Return (x, y) of the center of cell containing provided text 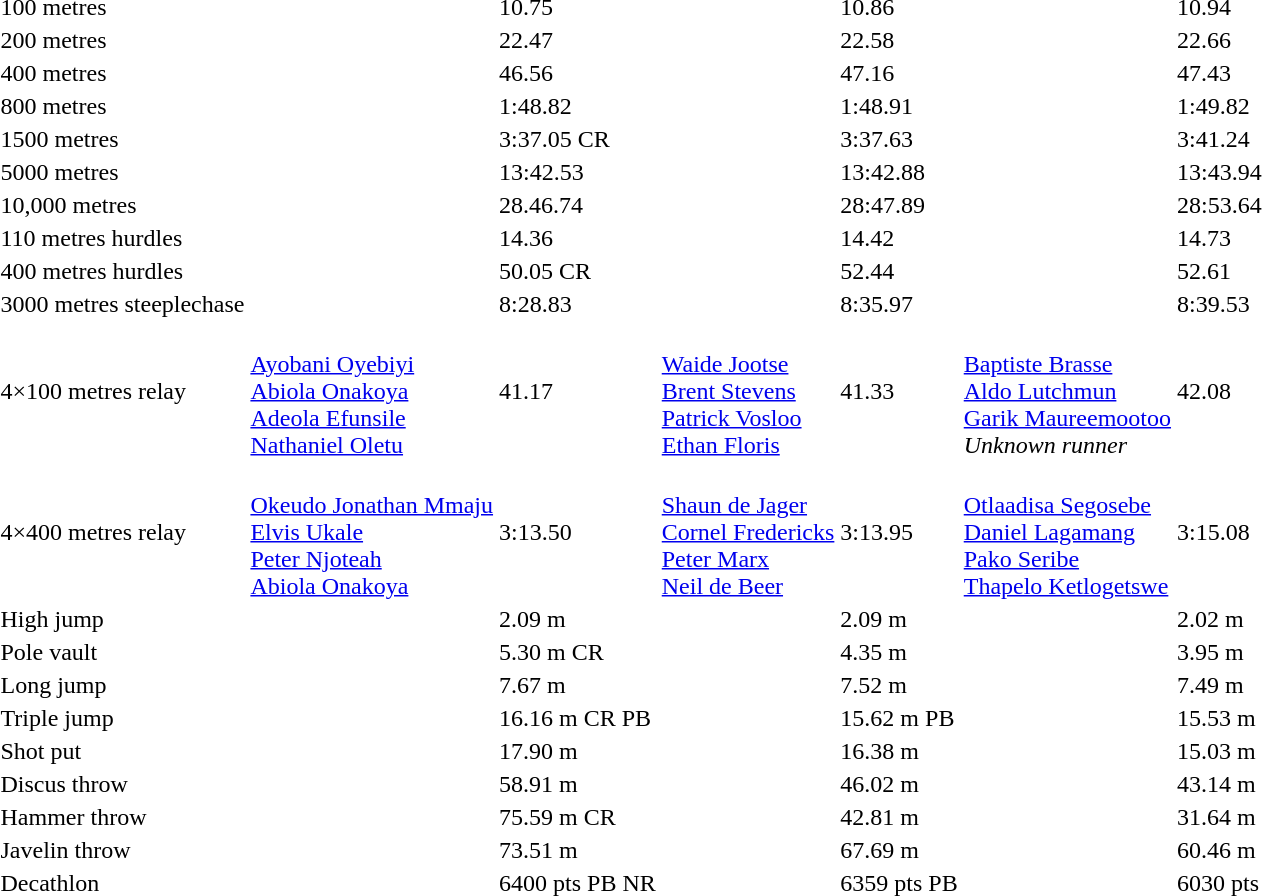
1:48.91 (899, 106)
Baptiste BrasseAldo LutchmunGarik MaureemootooUnknown runner (1067, 391)
75.59 m CR (578, 817)
16.38 m (899, 751)
46.02 m (899, 784)
3:13.50 (578, 532)
13:42.88 (899, 172)
47.16 (899, 73)
13:42.53 (578, 172)
8:35.97 (899, 304)
52.44 (899, 271)
Okeudo Jonathan MmajuElvis UkalePeter NjoteahAbiola Onakoya (372, 532)
3:37.05 CR (578, 139)
41.33 (899, 391)
5.30 m CR (578, 652)
Otlaadisa SegosebeDaniel LagamangPako SeribeThapelo Ketlogetswe (1067, 532)
28:47.89 (899, 205)
7.67 m (578, 685)
28.46.74 (578, 205)
7.52 m (899, 685)
22.58 (899, 40)
16.16 m CR PB (578, 718)
17.90 m (578, 751)
8:28.83 (578, 304)
14.36 (578, 238)
46.56 (578, 73)
15.62 m PB (899, 718)
3:13.95 (899, 532)
Ayobani OyebiyiAbiola OnakoyaAdeola EfunsileNathaniel Oletu (372, 391)
42.81 m (899, 817)
3:37.63 (899, 139)
58.91 m (578, 784)
14.42 (899, 238)
67.69 m (899, 850)
Waide JootseBrent StevensPatrick VoslooEthan Floris (748, 391)
1:48.82 (578, 106)
4.35 m (899, 652)
22.47 (578, 40)
73.51 m (578, 850)
41.17 (578, 391)
Shaun de JagerCornel FredericksPeter MarxNeil de Beer (748, 532)
50.05 CR (578, 271)
